Find where the given text appears and provide that cell's center as (x, y) coordinate. 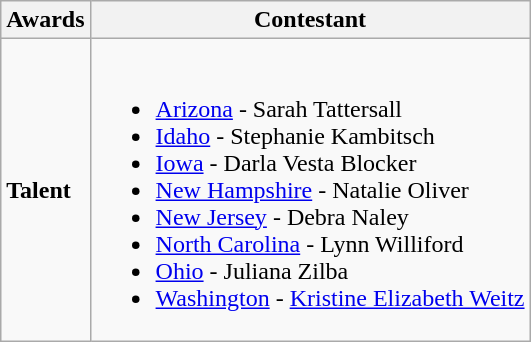
Contestant (310, 20)
Awards (46, 20)
Talent (46, 190)
